Identify which cell holds the provided text, then report its [X, Y] central coordinate. 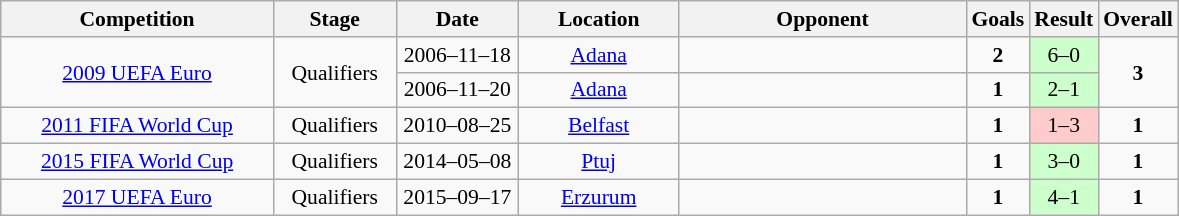
Overall [1138, 19]
Opponent [823, 19]
Stage [334, 19]
Result [1064, 19]
2009 UEFA Euro [138, 72]
2017 UEFA Euro [138, 197]
Belfast [599, 126]
2–1 [1064, 90]
Goals [998, 19]
2015–09–17 [458, 197]
2006–11–20 [458, 90]
3 [1138, 72]
3–0 [1064, 162]
4–1 [1064, 197]
Location [599, 19]
Date [458, 19]
Ptuj [599, 162]
Competition [138, 19]
2011 FIFA World Cup [138, 126]
2014–05–08 [458, 162]
2010–08–25 [458, 126]
6–0 [1064, 55]
2006–11–18 [458, 55]
Erzurum [599, 197]
1–3 [1064, 126]
2 [998, 55]
2015 FIFA World Cup [138, 162]
